Determine the [x, y] coordinate at the center of the cell enclosing the given text.  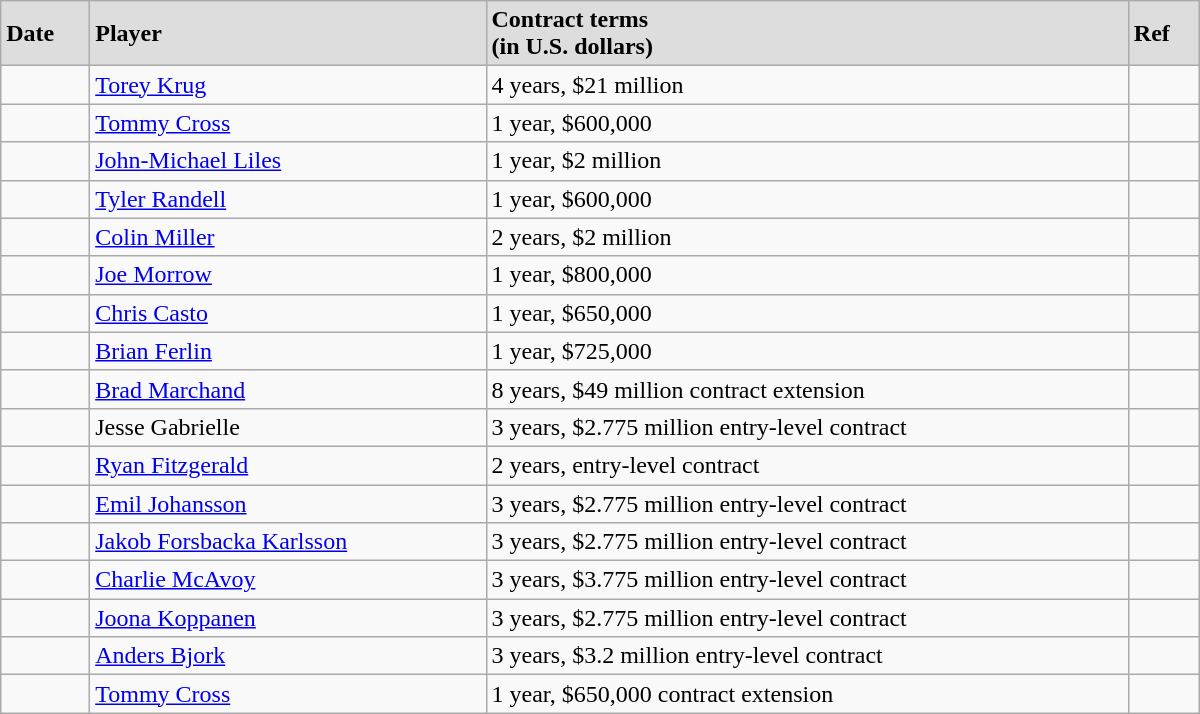
Charlie McAvoy [288, 580]
Jesse Gabrielle [288, 427]
Anders Bjork [288, 656]
Contract terms(in U.S. dollars) [807, 34]
Joona Koppanen [288, 618]
1 year, $2 million [807, 161]
Colin Miller [288, 237]
Brian Ferlin [288, 351]
Date [46, 34]
Ref [1164, 34]
Emil Johansson [288, 503]
8 years, $49 million contract extension [807, 389]
1 year, $650,000 [807, 313]
Torey Krug [288, 85]
2 years, $2 million [807, 237]
3 years, $3.775 million entry-level contract [807, 580]
John-Michael Liles [288, 161]
2 years, entry-level contract [807, 465]
3 years, $3.2 million entry-level contract [807, 656]
1 year, $650,000 contract extension [807, 694]
Chris Casto [288, 313]
Joe Morrow [288, 275]
Jakob Forsbacka Karlsson [288, 542]
Brad Marchand [288, 389]
4 years, $21 million [807, 85]
1 year, $725,000 [807, 351]
Ryan Fitzgerald [288, 465]
Tyler Randell [288, 199]
Player [288, 34]
1 year, $800,000 [807, 275]
